For the text-containing cell, return its midpoint in (x, y) coordinate format. 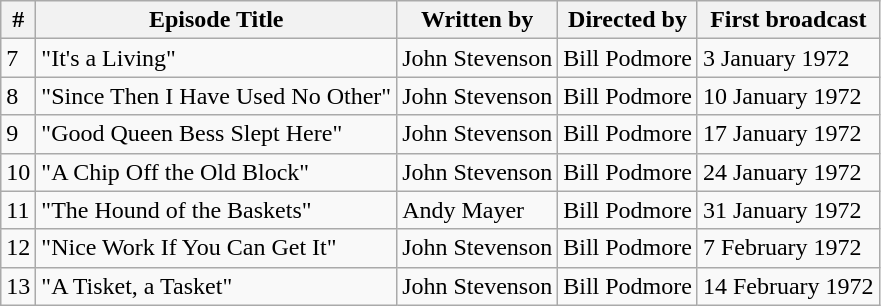
31 January 1972 (788, 210)
Written by (478, 20)
Directed by (628, 20)
"Good Queen Bess Slept Here" (216, 134)
First broadcast (788, 20)
"Nice Work If You Can Get It" (216, 248)
Episode Title (216, 20)
3 January 1972 (788, 58)
24 January 1972 (788, 172)
8 (18, 96)
12 (18, 248)
11 (18, 210)
"A Tisket, a Tasket" (216, 286)
"It's a Living" (216, 58)
Andy Mayer (478, 210)
7 February 1972 (788, 248)
9 (18, 134)
"Since Then I Have Used No Other" (216, 96)
14 February 1972 (788, 286)
10 (18, 172)
"A Chip Off the Old Block" (216, 172)
"The Hound of the Baskets" (216, 210)
10 January 1972 (788, 96)
# (18, 20)
17 January 1972 (788, 134)
7 (18, 58)
13 (18, 286)
